For the text-containing cell, return its midpoint in (x, y) coordinate format. 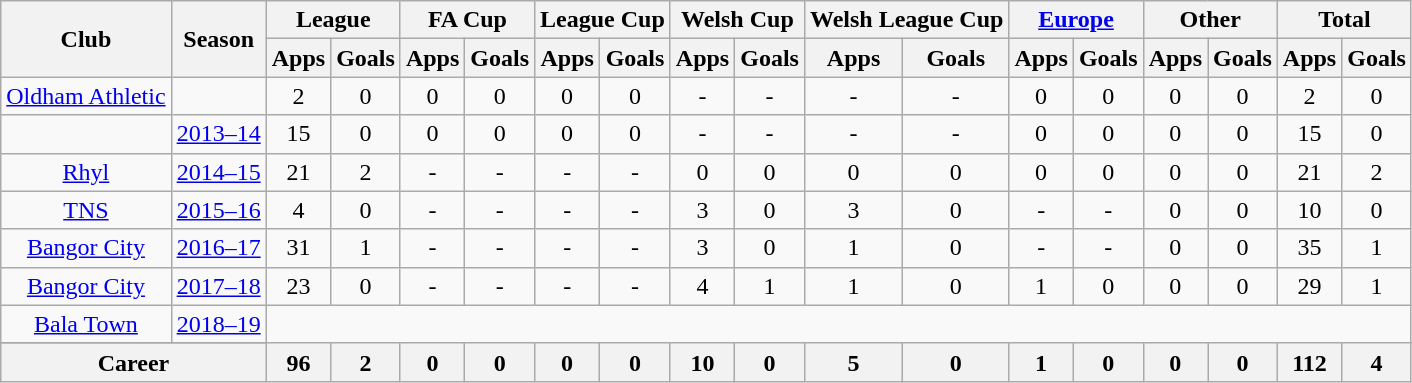
23 (298, 286)
5 (853, 362)
League Cup (603, 20)
Season (218, 39)
Welsh Cup (737, 20)
2018–19 (218, 324)
31 (298, 248)
FA Cup (467, 20)
2017–18 (218, 286)
Other (1210, 20)
Europe (1076, 20)
2015–16 (218, 210)
Total (1344, 20)
2014–15 (218, 172)
2016–17 (218, 248)
Club (86, 39)
Rhyl (86, 172)
2013–14 (218, 134)
League (333, 20)
35 (1309, 248)
29 (1309, 286)
Welsh League Cup (906, 20)
TNS (86, 210)
96 (298, 362)
Bala Town (86, 324)
Oldham Athletic (86, 96)
112 (1309, 362)
Career (134, 362)
